Extract the [x, y] coordinate from the center of the cell holding the provided text.  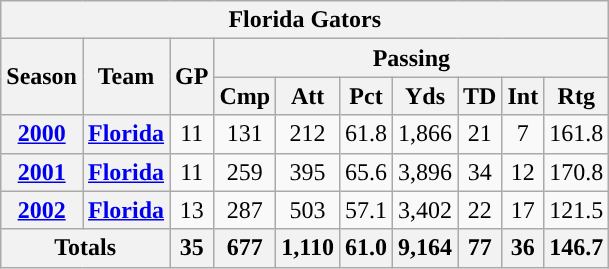
Florida Gators [305, 20]
259 [245, 172]
2001 [42, 172]
65.6 [366, 172]
3,896 [426, 172]
TD [480, 96]
Season [42, 77]
2002 [42, 210]
GP [192, 77]
61.0 [366, 248]
17 [523, 210]
1,866 [426, 134]
Yds [426, 96]
Int [523, 96]
36 [523, 248]
212 [308, 134]
287 [245, 210]
13 [192, 210]
35 [192, 248]
12 [523, 172]
61.8 [366, 134]
170.8 [576, 172]
Pct [366, 96]
21 [480, 134]
Att [308, 96]
131 [245, 134]
77 [480, 248]
2000 [42, 134]
395 [308, 172]
22 [480, 210]
Rtg [576, 96]
Team [126, 77]
Totals [86, 248]
503 [308, 210]
146.7 [576, 248]
57.1 [366, 210]
3,402 [426, 210]
7 [523, 134]
Passing [412, 58]
677 [245, 248]
9,164 [426, 248]
121.5 [576, 210]
1,110 [308, 248]
161.8 [576, 134]
34 [480, 172]
Cmp [245, 96]
